For the text-containing cell, return its midpoint in (x, y) coordinate format. 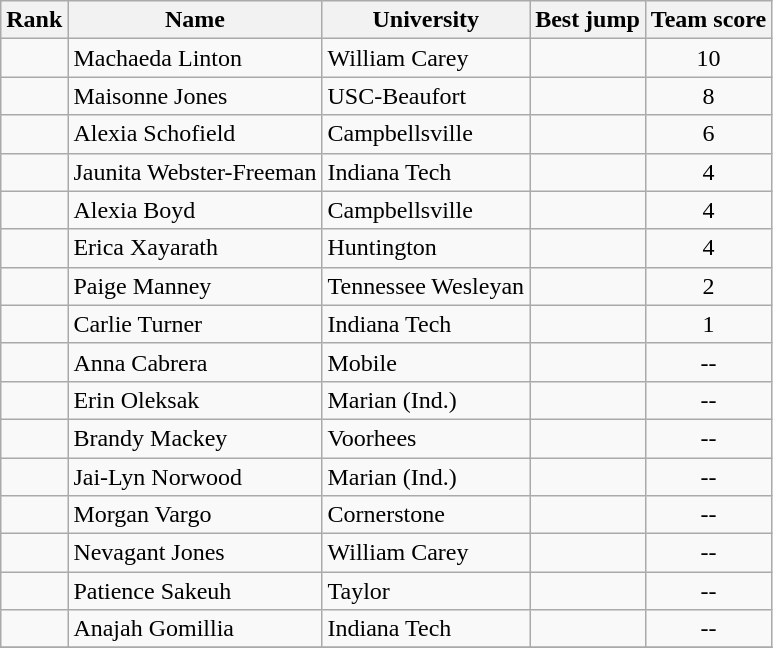
8 (708, 96)
Best jump (588, 20)
Morgan Vargo (195, 515)
Brandy Mackey (195, 438)
Voorhees (426, 438)
1 (708, 324)
Anna Cabrera (195, 362)
Machaeda Linton (195, 58)
Huntington (426, 248)
Alexia Boyd (195, 210)
Rank (34, 20)
Taylor (426, 591)
6 (708, 134)
USC-Beaufort (426, 96)
Name (195, 20)
Cornerstone (426, 515)
Erica Xayarath (195, 248)
Anajah Gomillia (195, 629)
Paige Manney (195, 286)
Jaunita Webster-Freeman (195, 172)
Maisonne Jones (195, 96)
Carlie Turner (195, 324)
Mobile (426, 362)
Tennessee Wesleyan (426, 286)
10 (708, 58)
University (426, 20)
Alexia Schofield (195, 134)
Patience Sakeuh (195, 591)
Nevagant Jones (195, 553)
Jai-Lyn Norwood (195, 477)
2 (708, 286)
Erin Oleksak (195, 400)
Team score (708, 20)
